Pinpoint the cell where the given text exists, returning its (x, y) midpoint coordinate. 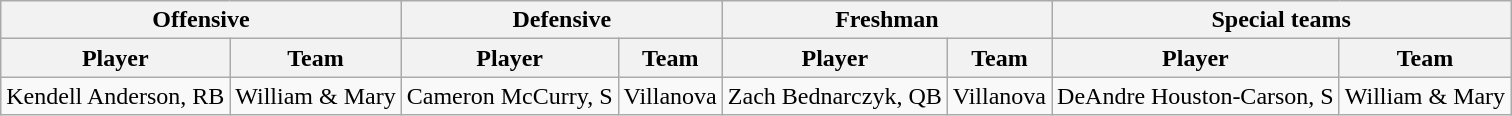
Offensive (201, 20)
Zach Bednarczyk, QB (834, 96)
Special teams (1282, 20)
Freshman (886, 20)
Defensive (562, 20)
Kendell Anderson, RB (116, 96)
DeAndre Houston-Carson, S (1196, 96)
Cameron McCurry, S (510, 96)
